From the cell containing the given text, extract its center point as (x, y) coordinate. 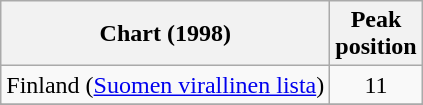
Finland (Suomen virallinen lista) (166, 85)
11 (376, 85)
Chart (1998) (166, 34)
Peakposition (376, 34)
